Capture the cell that displays the provided text and extract its (x, y) central coordinate. 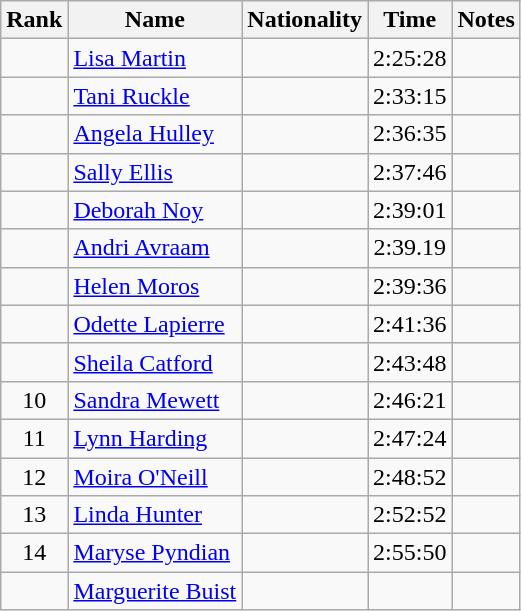
13 (34, 515)
Time (410, 20)
2:37:46 (410, 172)
2:47:24 (410, 438)
Rank (34, 20)
Maryse Pyndian (155, 553)
Nationality (305, 20)
10 (34, 400)
2:39:01 (410, 210)
2:39.19 (410, 248)
2:33:15 (410, 96)
Tani Ruckle (155, 96)
2:55:50 (410, 553)
Sheila Catford (155, 362)
Deborah Noy (155, 210)
14 (34, 553)
Lisa Martin (155, 58)
Andri Avraam (155, 248)
Lynn Harding (155, 438)
2:43:48 (410, 362)
2:36:35 (410, 134)
2:48:52 (410, 477)
Name (155, 20)
Marguerite Buist (155, 591)
Sally Ellis (155, 172)
Sandra Mewett (155, 400)
2:52:52 (410, 515)
Helen Moros (155, 286)
Notes (486, 20)
12 (34, 477)
Angela Hulley (155, 134)
2:39:36 (410, 286)
2:41:36 (410, 324)
Moira O'Neill (155, 477)
Linda Hunter (155, 515)
2:25:28 (410, 58)
11 (34, 438)
Odette Lapierre (155, 324)
2:46:21 (410, 400)
